Identify which cell holds the provided text, then report its (X, Y) central coordinate. 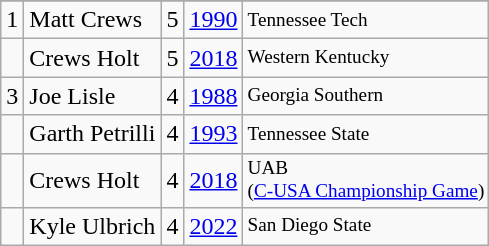
1 (12, 20)
1988 (214, 96)
San Diego State (366, 226)
Tennessee Tech (366, 20)
3 (12, 96)
Matt Crews (92, 20)
Joe Lisle (92, 96)
Garth Petrilli (92, 134)
1993 (214, 134)
2022 (214, 226)
Kyle Ulbrich (92, 226)
Tennessee State (366, 134)
Georgia Southern (366, 96)
Western Kentucky (366, 58)
1990 (214, 20)
UAB(C-USA Championship Game) (366, 180)
